From the cell containing the given text, extract its center point as (X, Y) coordinate. 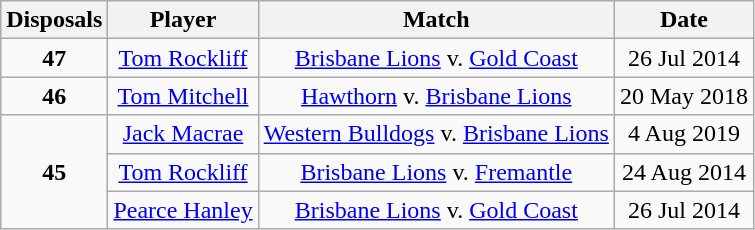
Player (183, 20)
Disposals (54, 20)
Match (436, 20)
Western Bulldogs v. Brisbane Lions (436, 134)
Hawthorn v. Brisbane Lions (436, 96)
46 (54, 96)
20 May 2018 (684, 96)
Tom Mitchell (183, 96)
Jack Macrae (183, 134)
45 (54, 172)
Date (684, 20)
4 Aug 2019 (684, 134)
Brisbane Lions v. Fremantle (436, 172)
24 Aug 2014 (684, 172)
47 (54, 58)
Pearce Hanley (183, 210)
